Provide the (X, Y) coordinate of the cell's center where the given text is located.  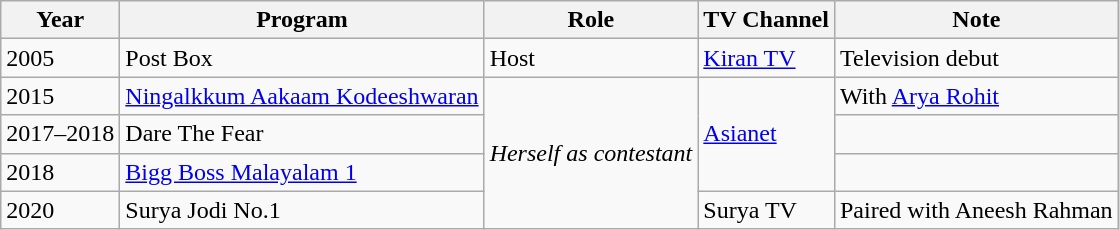
Kiran TV (766, 58)
Role (591, 20)
Host (591, 58)
With Arya Rohit (976, 96)
2020 (60, 210)
Note (976, 20)
Surya Jodi No.1 (302, 210)
Asianet (766, 134)
Dare The Fear (302, 134)
2005 (60, 58)
Ningalkkum Aakaam Kodeeshwaran (302, 96)
Television debut (976, 58)
Program (302, 20)
Year (60, 20)
Paired with Aneesh Rahman (976, 210)
2018 (60, 172)
2017–2018 (60, 134)
Herself as contestant (591, 153)
TV Channel (766, 20)
Surya TV (766, 210)
2015 (60, 96)
Bigg Boss Malayalam 1 (302, 172)
Post Box (302, 58)
